Extract the (x, y) coordinate from the center of the cell holding the provided text.  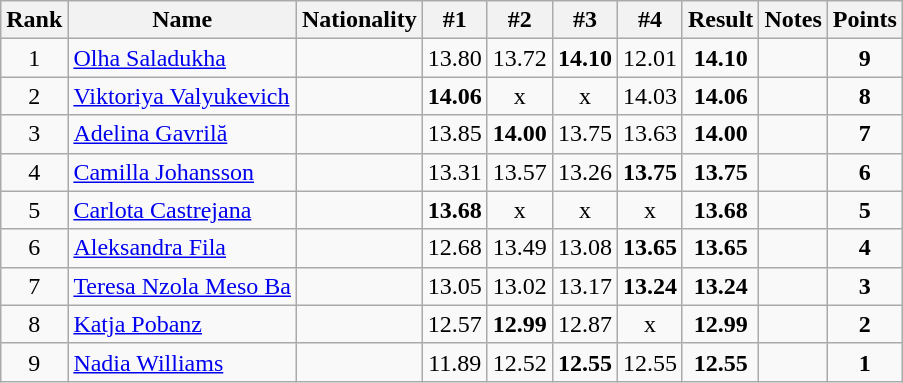
12.01 (650, 58)
13.57 (520, 172)
Camilla Johansson (182, 172)
13.17 (584, 286)
13.05 (454, 286)
Olha Saladukha (182, 58)
12.87 (584, 324)
13.31 (454, 172)
Viktoriya Valyukevich (182, 96)
13.49 (520, 248)
13.26 (584, 172)
12.68 (454, 248)
#3 (584, 20)
Nationality (359, 20)
Name (182, 20)
Rank (34, 20)
Points (864, 20)
14.03 (650, 96)
13.02 (520, 286)
Katja Pobanz (182, 324)
#1 (454, 20)
13.63 (650, 134)
Aleksandra Fila (182, 248)
Nadia Williams (182, 362)
Notes (793, 20)
#4 (650, 20)
11.89 (454, 362)
Adelina Gavrilă (182, 134)
12.57 (454, 324)
13.85 (454, 134)
13.72 (520, 58)
#2 (520, 20)
12.52 (520, 362)
13.80 (454, 58)
13.08 (584, 248)
Carlota Castrejana (182, 210)
Teresa Nzola Meso Ba (182, 286)
Result (720, 20)
